Detect which cell encompasses the target text, then output its [X, Y] center coordinate. 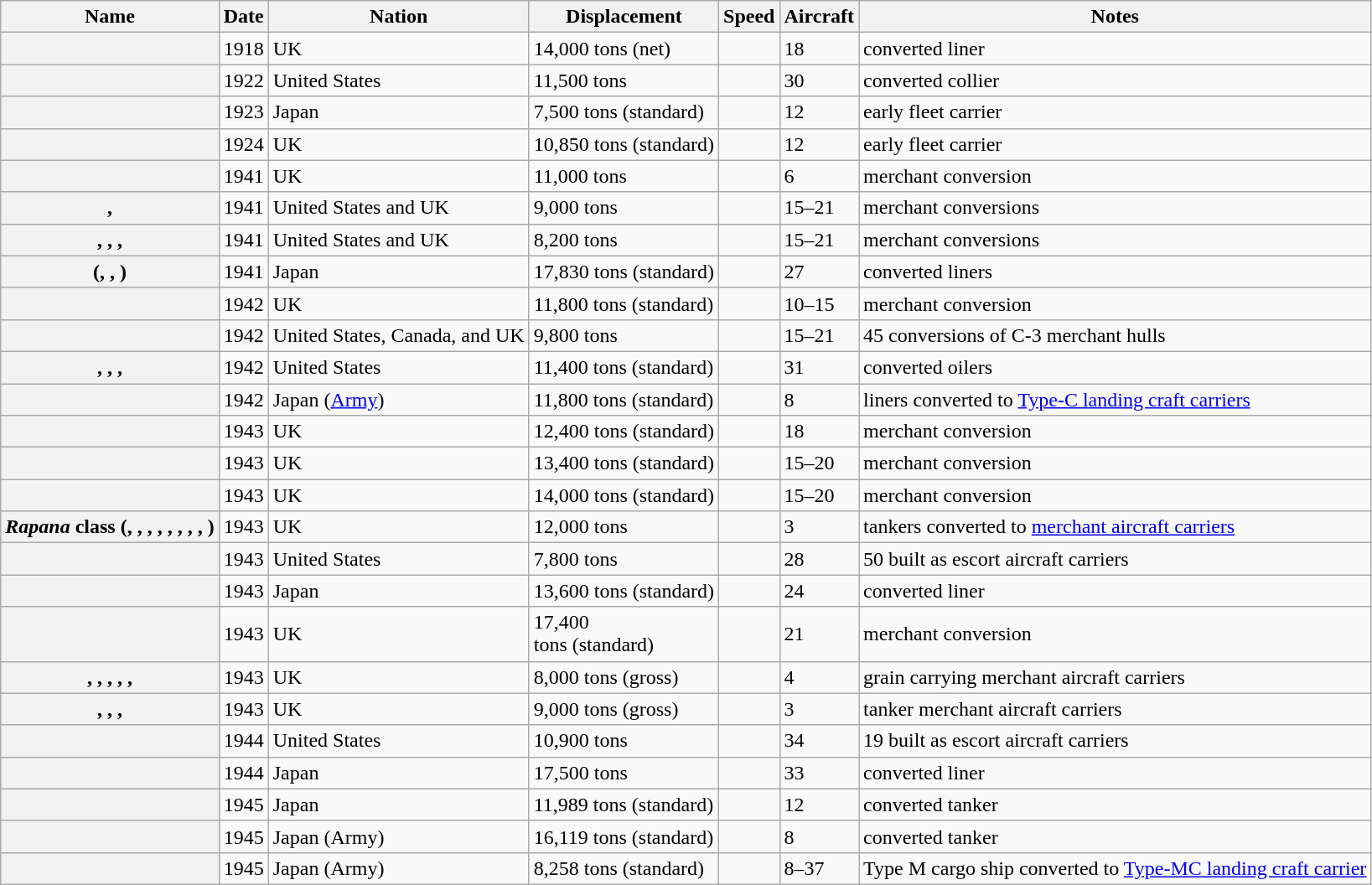
United States, Canada, and UK [399, 335]
9,800 tons [624, 335]
13,600 tons (standard) [624, 591]
(, , ) [110, 272]
8–37 [820, 868]
33 [820, 773]
7,800 tons [624, 559]
converted liners [1115, 272]
13,400 tons (standard) [624, 463]
27 [820, 272]
11,400 tons (standard) [624, 367]
7,500 tons (standard) [624, 112]
21 [820, 634]
28 [820, 559]
grain carrying merchant aircraft carriers [1115, 677]
Nation [399, 17]
17,500 tons [624, 773]
9,000 tons (gross) [624, 709]
10,900 tons [624, 741]
17,830 tons (standard) [624, 272]
1918 [243, 49]
6 [820, 176]
Type M cargo ship converted to Type-MC landing craft carrier [1115, 868]
tankers converted to merchant aircraft carriers [1115, 527]
14,000 tons (net) [624, 49]
24 [820, 591]
4 [820, 677]
34 [820, 741]
8,200 tons [624, 240]
11,000 tons [624, 176]
50 built as escort aircraft carriers [1115, 559]
Aircraft [820, 17]
1923 [243, 112]
liners converted to Type-C landing craft carriers [1115, 400]
Name [110, 17]
converted collier [1115, 80]
45 conversions of C-3 merchant hulls [1115, 335]
, , , , , [110, 677]
converted oilers [1115, 367]
14,000 tons (standard) [624, 495]
8,258 tons (standard) [624, 868]
16,119 tons (standard) [624, 836]
11,989 tons (standard) [624, 805]
1922 [243, 80]
Displacement [624, 17]
31 [820, 367]
30 [820, 80]
19 built as escort aircraft carriers [1115, 741]
8,000 tons (gross) [624, 677]
Date [243, 17]
, [110, 208]
Speed [749, 17]
1924 [243, 144]
12,400 tons (standard) [624, 432]
Rapana class (, , , , , , , , ) [110, 527]
10,850 tons (standard) [624, 144]
Notes [1115, 17]
12,000 tons [624, 527]
tanker merchant aircraft carriers [1115, 709]
9,000 tons [624, 208]
17,400tons (standard) [624, 634]
11,500 tons [624, 80]
10–15 [820, 303]
